Provide the (x, y) coordinate of the cell's center where the given text is located.  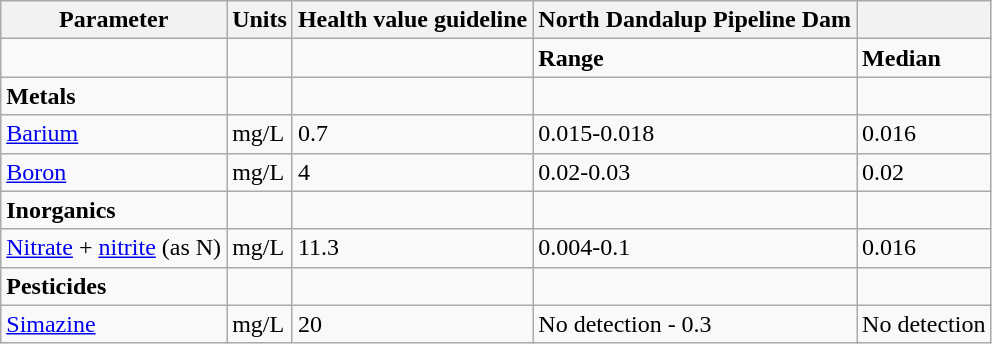
Parameter (114, 20)
0.02-0.03 (695, 172)
Nitrate + nitrite (as N) (114, 248)
0.004-0.1 (695, 248)
Boron (114, 172)
Health value guideline (412, 20)
Range (695, 58)
No detection (924, 324)
4 (412, 172)
Median (924, 58)
Metals (114, 96)
No detection - 0.3 (695, 324)
Simazine (114, 324)
Inorganics (114, 210)
11.3 (412, 248)
0.7 (412, 134)
Units (260, 20)
Pesticides (114, 286)
North Dandalup Pipeline Dam (695, 20)
Barium (114, 134)
0.02 (924, 172)
20 (412, 324)
0.015-0.018 (695, 134)
